Locate the cell with the specified text and output its [x, y] center coordinate. 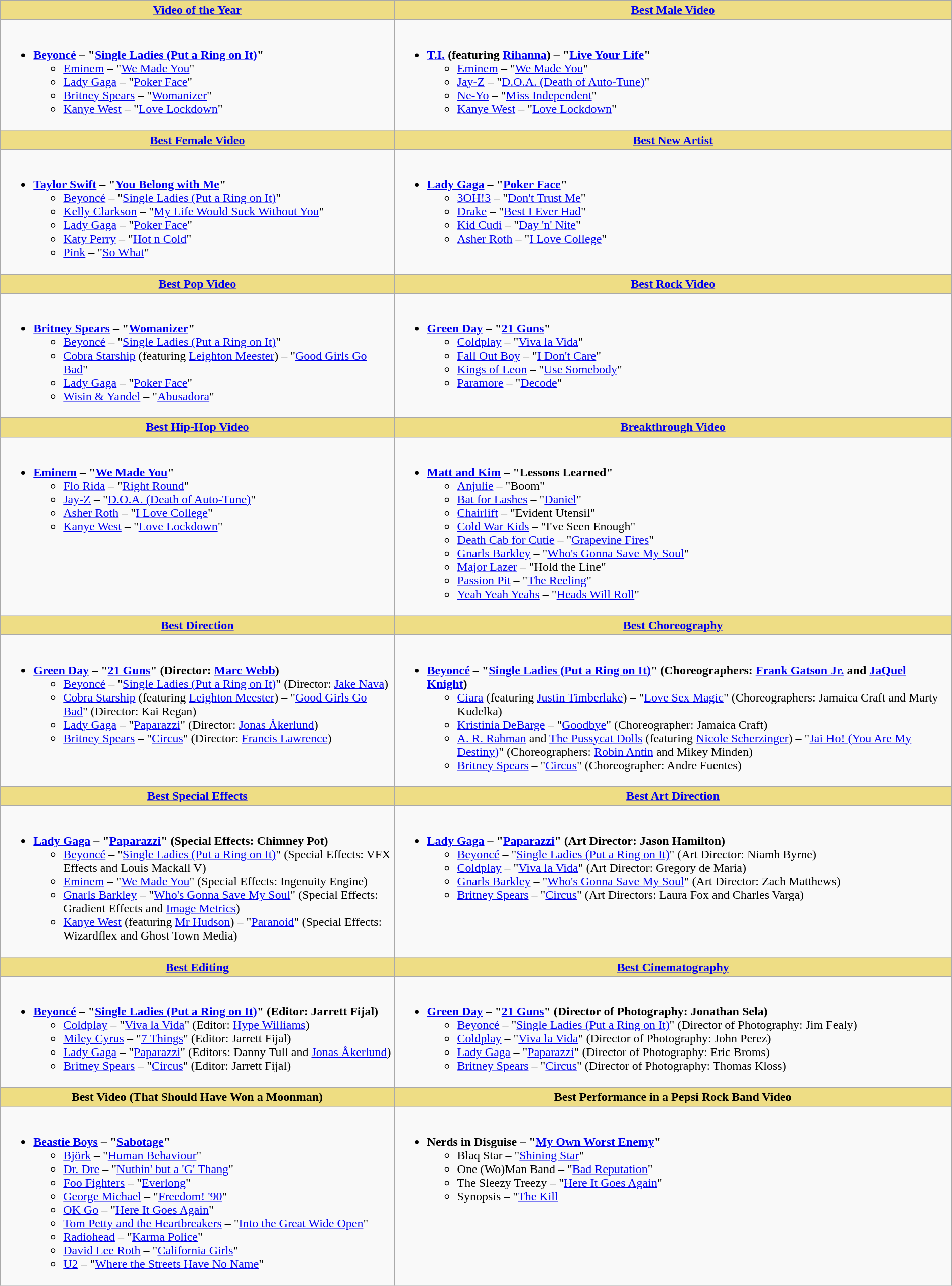
Best Female Video [197, 140]
Best Special Effects [197, 796]
Breakthrough Video [673, 427]
Best Editing [197, 967]
Best Rock Video [673, 284]
Best Cinematography [673, 967]
Best Choreography [673, 625]
Lady Gaga – "Poker Face"3OH!3 – "Don't Trust Me"Drake – "Best I Ever Had"Kid Cudi – "Day 'n' Nite"Asher Roth – "I Love College" [673, 212]
Video of the Year [197, 10]
Best Performance in a Pepsi Rock Band Video [673, 1097]
Best Pop Video [197, 284]
Best New Artist [673, 140]
Best Male Video [673, 10]
Best Direction [197, 625]
Best Video (That Should Have Won a Moonman) [197, 1097]
Best Art Direction [673, 796]
Best Hip-Hop Video [197, 427]
Eminem – "We Made You"Flo Rida – "Right Round"Jay-Z – "D.O.A. (Death of Auto-Tune)"Asher Roth – "I Love College"Kanye West – "Love Lockdown" [197, 526]
Beyoncé – "Single Ladies (Put a Ring on It)"Eminem – "We Made You"Lady Gaga – "Poker Face"Britney Spears – "Womanizer"Kanye West – "Love Lockdown" [197, 75]
Green Day – "21 Guns"Coldplay – "Viva la Vida"Fall Out Boy – "I Don't Care"Kings of Leon – "Use Somebody"Paramore – "Decode" [673, 356]
